Capture the cell that displays the provided text and extract its [X, Y] central coordinate. 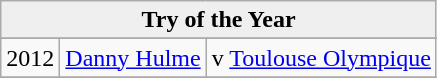
v Toulouse Olympique [321, 58]
Try of the Year [219, 20]
Danny Hulme [133, 58]
2012 [30, 58]
